Locate the cell with the specified text and output its [x, y] center coordinate. 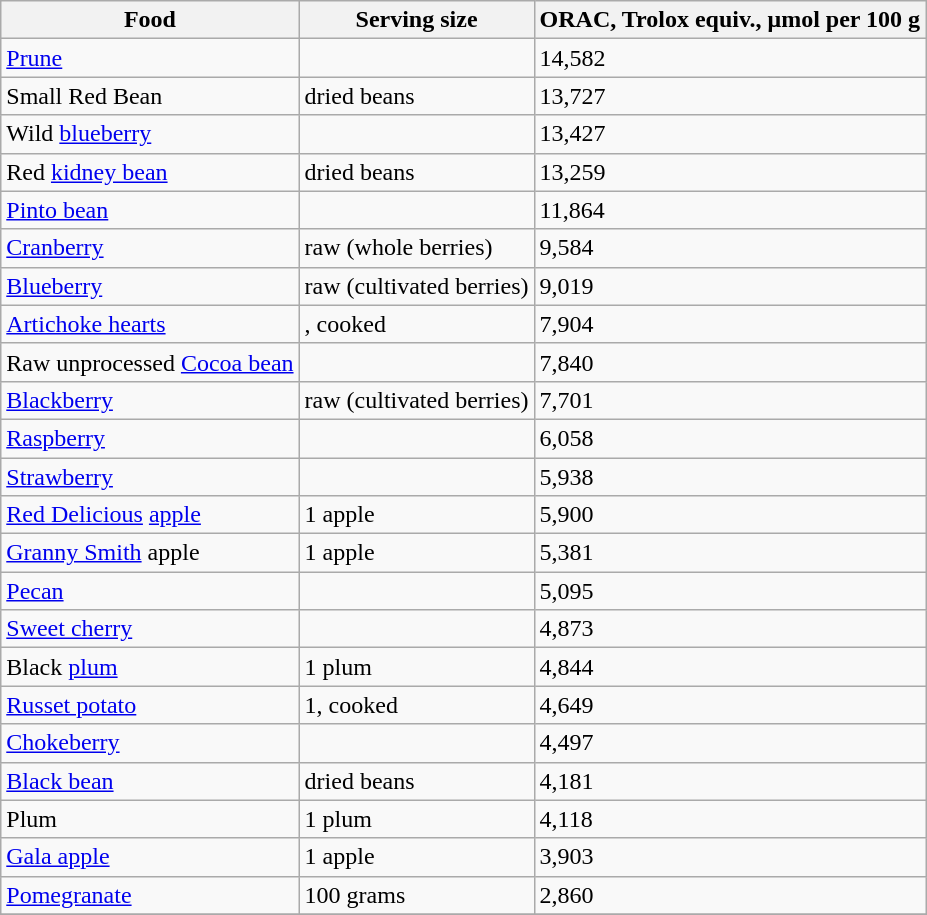
5,900 [730, 515]
Blackberry [150, 400]
7,840 [730, 362]
Red Delicious apple [150, 515]
4,118 [730, 819]
Pecan [150, 591]
Black bean [150, 781]
100 grams [416, 895]
Prune [150, 58]
4,497 [730, 743]
9,584 [730, 248]
3,903 [730, 857]
Red kidney bean [150, 172]
Chokeberry [150, 743]
Pomegranate [150, 895]
Gala apple [150, 857]
4,873 [730, 629]
raw (whole berries) [416, 248]
Artichoke hearts [150, 324]
Sweet cherry [150, 629]
14,582 [730, 58]
4,181 [730, 781]
Small Red Bean [150, 96]
13,259 [730, 172]
6,058 [730, 438]
9,019 [730, 286]
4,649 [730, 705]
7,904 [730, 324]
Raw unprocessed Cocoa bean [150, 362]
5,938 [730, 477]
13,727 [730, 96]
Food [150, 20]
Raspberry [150, 438]
2,860 [730, 895]
4,844 [730, 667]
Blueberry [150, 286]
Russet potato [150, 705]
Granny Smith apple [150, 553]
7,701 [730, 400]
5,381 [730, 553]
, cooked [416, 324]
11,864 [730, 210]
Black plum [150, 667]
Wild blueberry [150, 134]
ORAC, Trolox equiv., μmol per 100 g [730, 20]
5,095 [730, 591]
Pinto bean [150, 210]
Serving size [416, 20]
Plum [150, 819]
Strawberry [150, 477]
1, cooked [416, 705]
Cranberry [150, 248]
13,427 [730, 134]
